Provide the (X, Y) coordinate of the cell's center where the given text is located.  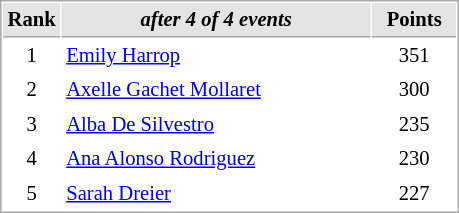
230 (414, 158)
Rank (32, 20)
1 (32, 56)
after 4 of 4 events (216, 20)
Alba De Silvestro (216, 124)
Sarah Dreier (216, 194)
227 (414, 194)
Points (414, 20)
4 (32, 158)
351 (414, 56)
3 (32, 124)
235 (414, 124)
2 (32, 90)
Emily Harrop (216, 56)
300 (414, 90)
Ana Alonso Rodriguez (216, 158)
Axelle Gachet Mollaret (216, 90)
5 (32, 194)
